Return the (x, y) coordinate for the center point of the cell that contains the specified text.  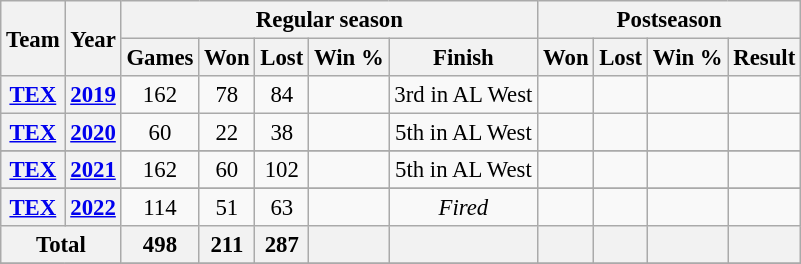
Team (33, 38)
38 (282, 133)
102 (282, 170)
22 (227, 133)
84 (282, 95)
Finish (464, 58)
Regular season (330, 20)
3rd in AL West (464, 95)
63 (282, 208)
Year (93, 38)
Postseason (670, 20)
Result (764, 58)
Games (160, 58)
287 (282, 245)
498 (160, 245)
2020 (93, 133)
2022 (93, 208)
Total (61, 245)
51 (227, 208)
211 (227, 245)
2019 (93, 95)
114 (160, 208)
Fired (464, 208)
2021 (93, 170)
78 (227, 95)
